Search for the cell housing the specified text and yield its (X, Y) center coordinate. 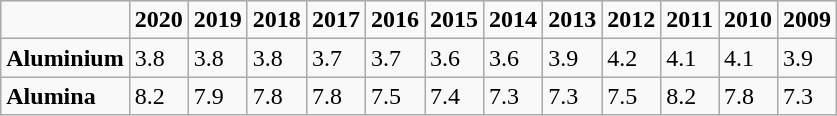
2017 (336, 20)
7.9 (218, 96)
2010 (748, 20)
Aluminium (65, 58)
Alumina (65, 96)
2009 (808, 20)
2012 (632, 20)
2018 (276, 20)
4.2 (632, 58)
2014 (514, 20)
2016 (394, 20)
2011 (690, 20)
2013 (572, 20)
2020 (158, 20)
2015 (454, 20)
2019 (218, 20)
7.4 (454, 96)
